From the cell containing the given text, extract its center point as (X, Y) coordinate. 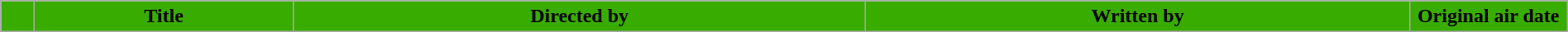
Written by (1138, 16)
Original air date (1489, 16)
Title (164, 16)
Directed by (579, 16)
